Output the (X, Y) coordinate of the center of the cell containing the given text.  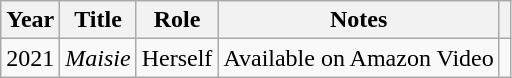
Role (177, 20)
Year (30, 20)
Available on Amazon Video (358, 58)
2021 (30, 58)
Title (98, 20)
Maisie (98, 58)
Notes (358, 20)
Herself (177, 58)
